Capture the cell that displays the provided text and extract its [X, Y] central coordinate. 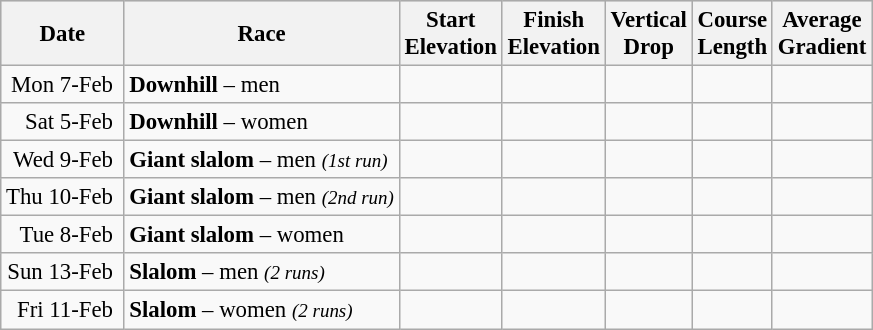
Giant slalom – men (2nd run) [262, 197]
StartElevation [450, 34]
Thu 10-Feb [62, 197]
Fri 11-Feb [62, 310]
Sun 13-Feb [62, 273]
Tue 8-Feb [62, 235]
FinishElevation [554, 34]
CourseLength [732, 34]
Wed 9-Feb [62, 160]
Slalom – women (2 runs) [262, 310]
Race [262, 34]
Giant slalom – women [262, 235]
Downhill – men [262, 85]
Sat 5-Feb [62, 122]
AverageGradient [822, 34]
VerticalDrop [648, 34]
Date [62, 34]
Downhill – women [262, 122]
Giant slalom – men (1st run) [262, 160]
Mon 7-Feb [62, 85]
Slalom – men (2 runs) [262, 273]
